Output the [x, y] coordinate of the center of the cell containing the given text.  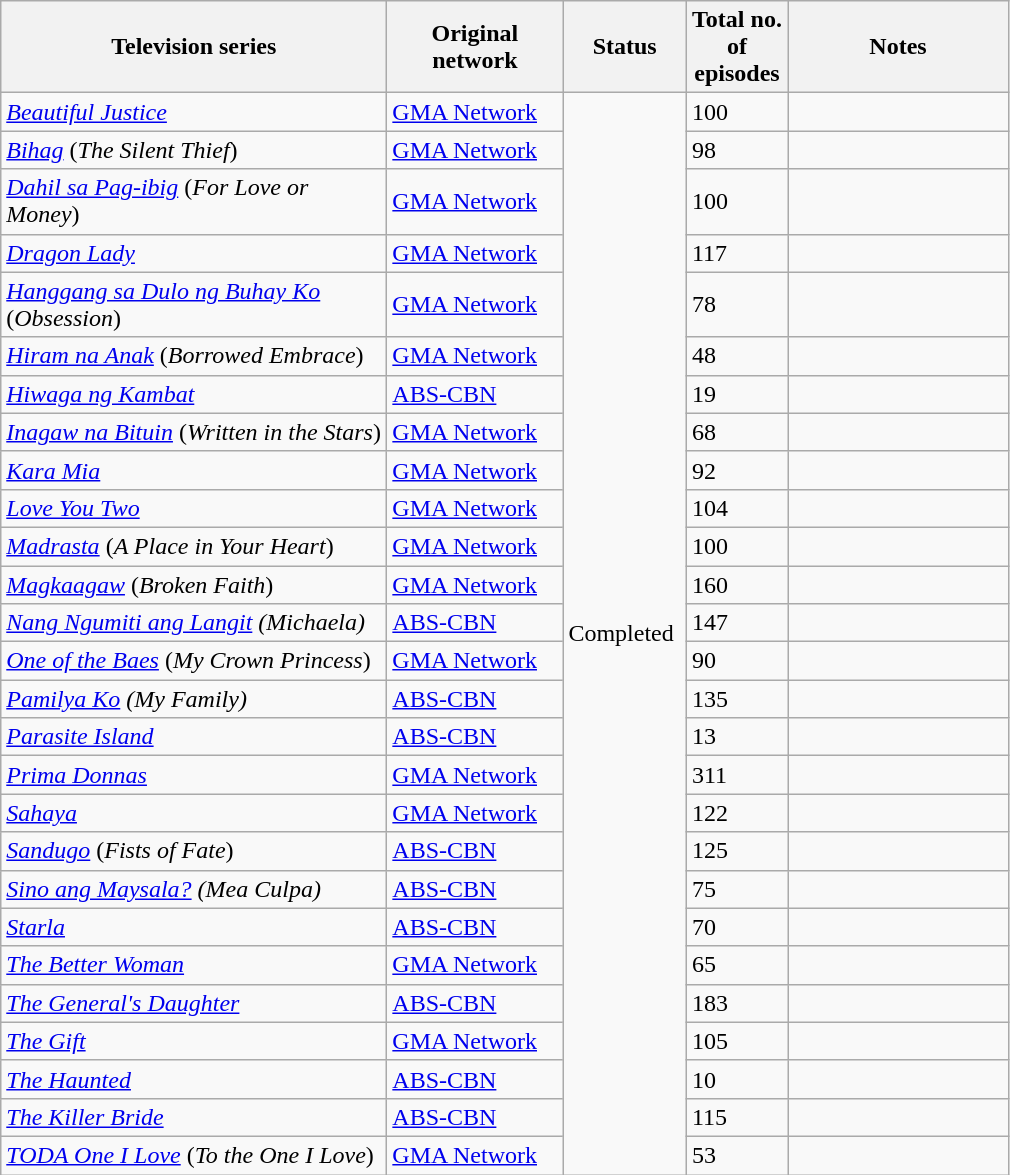
TODA One I Love (To the One I Love) [194, 1155]
Starla [194, 927]
92 [736, 470]
Love You Two [194, 508]
Dahil sa Pag-ibig (For Love or Money) [194, 202]
The Haunted [194, 1079]
Status [625, 47]
10 [736, 1079]
Notes [898, 47]
Original network [475, 47]
Kara Mia [194, 470]
Madrasta (A Place in Your Heart) [194, 546]
Sino ang Maysala? (Mea Culpa) [194, 889]
Nang Ngumiti ang Langit (Michaela) [194, 623]
Parasite Island [194, 737]
19 [736, 394]
70 [736, 927]
98 [736, 150]
90 [736, 661]
78 [736, 304]
Sahaya [194, 813]
53 [736, 1155]
Beautiful Justice [194, 112]
One of the Baes (My Crown Princess) [194, 661]
Total no. of episodes [736, 47]
Dragon Lady [194, 253]
117 [736, 253]
105 [736, 1041]
147 [736, 623]
68 [736, 432]
Hiwaga ng Kambat [194, 394]
Inagaw na Bituin (Written in the Stars) [194, 432]
Prima Donnas [194, 775]
75 [736, 889]
Pamilya Ko (My Family) [194, 699]
48 [736, 356]
The General's Daughter [194, 1003]
Bihag (The Silent Thief) [194, 150]
Completed [625, 634]
Magkaagaw (Broken Faith) [194, 585]
115 [736, 1117]
Hanggang sa Dulo ng Buhay Ko (Obsession) [194, 304]
65 [736, 965]
135 [736, 699]
183 [736, 1003]
160 [736, 585]
13 [736, 737]
Sandugo (Fists of Fate) [194, 851]
104 [736, 508]
Television series [194, 47]
311 [736, 775]
125 [736, 851]
The Gift [194, 1041]
The Killer Bride [194, 1117]
122 [736, 813]
Hiram na Anak (Borrowed Embrace) [194, 356]
The Better Woman [194, 965]
